Search for the cell housing the specified text and yield its (x, y) center coordinate. 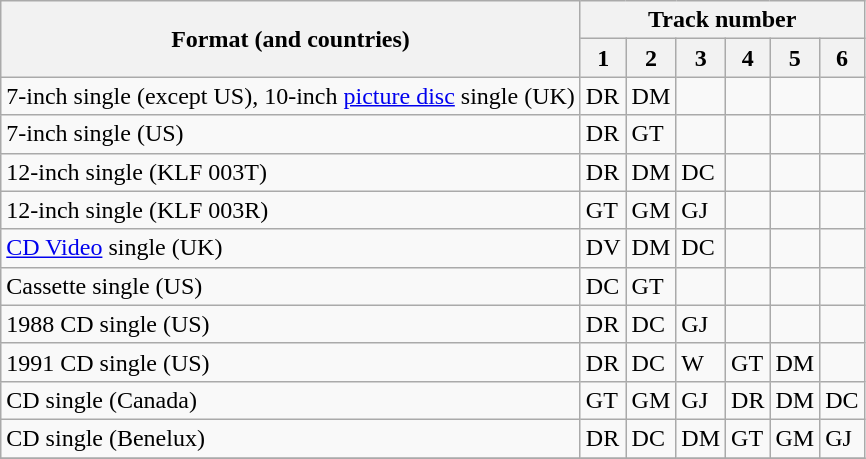
12-inch single (KLF 003T) (291, 172)
Cassette single (US) (291, 286)
CD single (Canada) (291, 400)
7-inch single (US) (291, 134)
1991 CD single (US) (291, 362)
2 (651, 58)
Format (and countries) (291, 39)
5 (795, 58)
3 (701, 58)
4 (748, 58)
CD Video single (UK) (291, 248)
DV (603, 248)
12-inch single (KLF 003R) (291, 210)
6 (842, 58)
Track number (722, 20)
1 (603, 58)
W (701, 362)
7-inch single (except US), 10-inch picture disc single (UK) (291, 96)
CD single (Benelux) (291, 438)
1988 CD single (US) (291, 324)
